Search for the cell housing the specified text and yield its [X, Y] center coordinate. 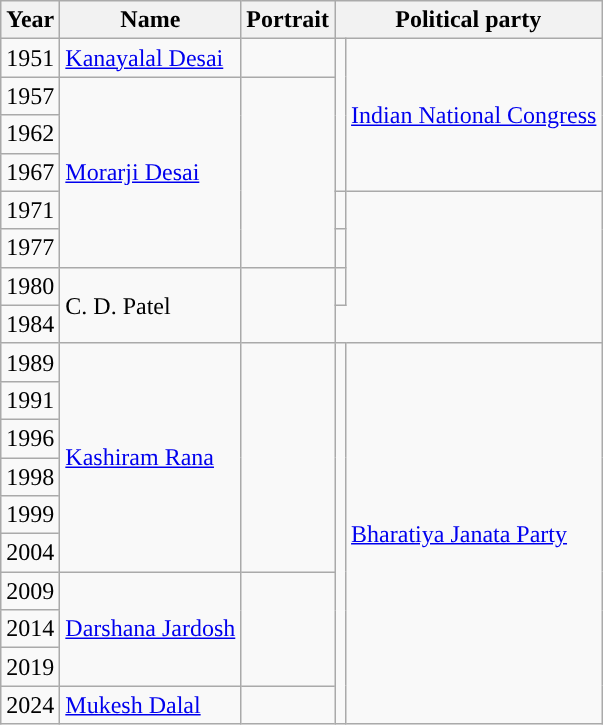
1977 [30, 248]
1951 [30, 58]
1971 [30, 210]
Portrait [288, 20]
1998 [30, 477]
1980 [30, 286]
2019 [30, 667]
Year [30, 20]
Morarji Desai [150, 172]
1967 [30, 172]
1991 [30, 400]
Kanayalal Desai [150, 58]
1999 [30, 515]
2014 [30, 629]
2004 [30, 553]
Bharatiya Janata Party [474, 534]
Kashiram Rana [150, 457]
1989 [30, 362]
1962 [30, 134]
Political party [468, 20]
Mukesh Dalal [150, 705]
Darshana Jardosh [150, 629]
1996 [30, 438]
2024 [30, 705]
Name [150, 20]
1957 [30, 96]
1984 [30, 324]
2009 [30, 591]
C. D. Patel [150, 305]
Indian National Congress [474, 115]
